Output the [X, Y] coordinate of the center of the cell containing the given text.  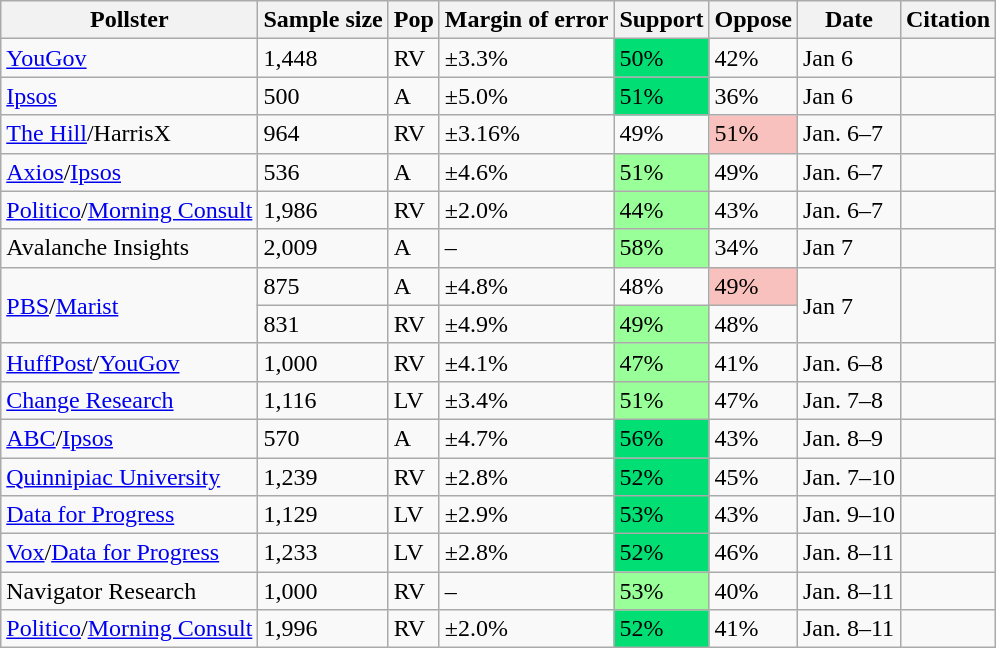
Ipsos [130, 96]
The Hill/HarrisX [130, 134]
±4.6% [526, 172]
1,233 [323, 553]
Jan. 6–8 [848, 362]
HuffPost/YouGov [130, 362]
58% [662, 248]
875 [323, 286]
500 [323, 96]
±4.8% [526, 286]
46% [753, 553]
±4.9% [526, 324]
±3.16% [526, 134]
ABC/Ipsos [130, 438]
Pollster [130, 20]
±4.1% [526, 362]
Axios/Ipsos [130, 172]
Support [662, 20]
831 [323, 324]
1,986 [323, 210]
42% [753, 58]
964 [323, 134]
Avalanche Insights [130, 248]
1,116 [323, 400]
Margin of error [526, 20]
Pop [414, 20]
Change Research [130, 400]
Jan. 9–10 [848, 515]
36% [753, 96]
1,996 [323, 629]
Date [848, 20]
Sample size [323, 20]
44% [662, 210]
1,239 [323, 477]
±3.4% [526, 400]
Citation [948, 20]
Oppose [753, 20]
34% [753, 248]
1,129 [323, 515]
570 [323, 438]
±5.0% [526, 96]
1,448 [323, 58]
536 [323, 172]
2,009 [323, 248]
56% [662, 438]
Navigator Research [130, 591]
50% [662, 58]
±2.9% [526, 515]
Jan. 8–9 [848, 438]
Vox/Data for Progress [130, 553]
Jan. 7–10 [848, 477]
Data for Progress [130, 515]
45% [753, 477]
40% [753, 591]
PBS/Marist [130, 305]
±4.7% [526, 438]
Jan. 7–8 [848, 400]
±3.3% [526, 58]
Quinnipiac University [130, 477]
YouGov [130, 58]
